Determine the (x, y) coordinate at the center of the cell enclosing the given text.  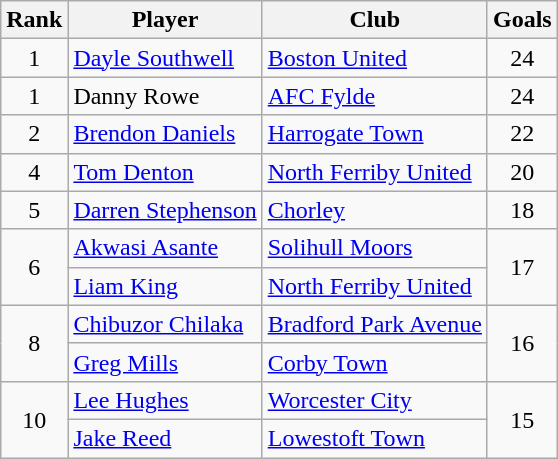
Boston United (374, 58)
Darren Stephenson (165, 210)
22 (522, 134)
17 (522, 267)
6 (34, 267)
Jake Reed (165, 438)
10 (34, 419)
Corby Town (374, 362)
Greg Mills (165, 362)
15 (522, 419)
Harrogate Town (374, 134)
Akwasi Asante (165, 248)
Player (165, 20)
Rank (34, 20)
8 (34, 343)
20 (522, 172)
Goals (522, 20)
4 (34, 172)
2 (34, 134)
AFC Fylde (374, 96)
Lee Hughes (165, 400)
Dayle Southwell (165, 58)
Worcester City (374, 400)
Bradford Park Avenue (374, 324)
16 (522, 343)
Chibuzor Chilaka (165, 324)
Brendon Daniels (165, 134)
18 (522, 210)
Club (374, 20)
5 (34, 210)
Solihull Moors (374, 248)
Danny Rowe (165, 96)
Lowestoft Town (374, 438)
Chorley (374, 210)
Liam King (165, 286)
Tom Denton (165, 172)
